Return the [x, y] coordinate for the center point of the cell that contains the specified text.  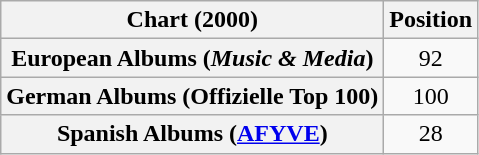
Chart (2000) [192, 20]
Position [431, 20]
92 [431, 58]
European Albums (Music & Media) [192, 58]
Spanish Albums (AFYVE) [192, 134]
28 [431, 134]
German Albums (Offizielle Top 100) [192, 96]
100 [431, 96]
